Identify which cell holds the provided text, then report its (X, Y) central coordinate. 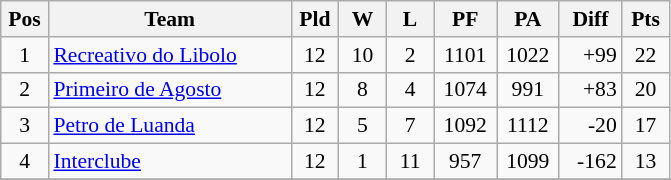
22 (646, 55)
Diff (590, 19)
-20 (590, 126)
Team (170, 19)
957 (466, 162)
5 (363, 126)
7 (410, 126)
PA (528, 19)
+83 (590, 90)
Interclube (170, 162)
1101 (466, 55)
Pld (315, 19)
+99 (590, 55)
1022 (528, 55)
8 (363, 90)
PF (466, 19)
1099 (528, 162)
Petro de Luanda (170, 126)
991 (528, 90)
L (410, 19)
Pts (646, 19)
Recreativo do Libolo (170, 55)
-162 (590, 162)
W (363, 19)
Primeiro de Agosto (170, 90)
17 (646, 126)
11 (410, 162)
10 (363, 55)
Pos (25, 19)
1092 (466, 126)
13 (646, 162)
20 (646, 90)
3 (25, 126)
1074 (466, 90)
1112 (528, 126)
